Find where the given text appears and provide that cell's center as [x, y] coordinate. 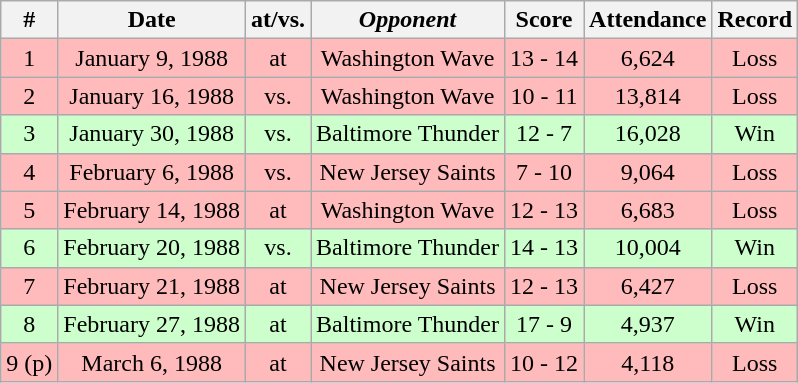
February 21, 1988 [152, 286]
Attendance [648, 20]
13,814 [648, 96]
7 - 10 [544, 172]
10 - 12 [544, 362]
16,028 [648, 134]
12 - 7 [544, 134]
February 20, 1988 [152, 248]
4 [30, 172]
4,937 [648, 324]
13 - 14 [544, 58]
January 16, 1988 [152, 96]
6,683 [648, 210]
9,064 [648, 172]
9 (p) [30, 362]
8 [30, 324]
Record [755, 20]
Date [152, 20]
February 14, 1988 [152, 210]
6 [30, 248]
10 - 11 [544, 96]
February 6, 1988 [152, 172]
at/vs. [278, 20]
3 [30, 134]
January 9, 1988 [152, 58]
January 30, 1988 [152, 134]
10,004 [648, 248]
1 [30, 58]
5 [30, 210]
2 [30, 96]
4,118 [648, 362]
6,624 [648, 58]
17 - 9 [544, 324]
March 6, 1988 [152, 362]
14 - 13 [544, 248]
7 [30, 286]
6,427 [648, 286]
# [30, 20]
Score [544, 20]
February 27, 1988 [152, 324]
Opponent [408, 20]
